Return the (x, y) coordinate for the center point of the cell that contains the specified text.  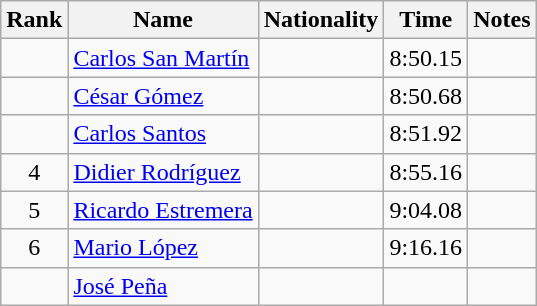
6 (34, 248)
Ricardo Estremera (163, 210)
Name (163, 20)
Didier Rodríguez (163, 172)
9:04.08 (426, 210)
8:50.68 (426, 96)
Time (426, 20)
9:16.16 (426, 248)
José Peña (163, 286)
4 (34, 172)
Notes (502, 20)
César Gómez (163, 96)
8:55.16 (426, 172)
Carlos San Martín (163, 58)
Carlos Santos (163, 134)
Rank (34, 20)
Nationality (321, 20)
Mario López (163, 248)
8:51.92 (426, 134)
8:50.15 (426, 58)
5 (34, 210)
